Locate the cell with the specified text and output its (X, Y) center coordinate. 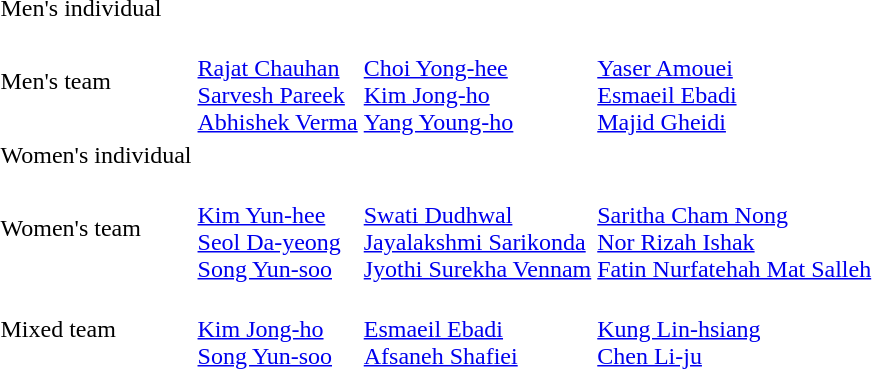
Rajat ChauhanSarvesh PareekAbhishek Verma (278, 82)
Swati DudhwalJayalakshmi SarikondaJyothi Surekha Vennam (478, 228)
Choi Yong-heeKim Jong-hoYang Young-ho (478, 82)
Kim Yun-heeSeol Da-yeongSong Yun-soo (278, 228)
